From the cell containing the given text, extract its center point as (X, Y) coordinate. 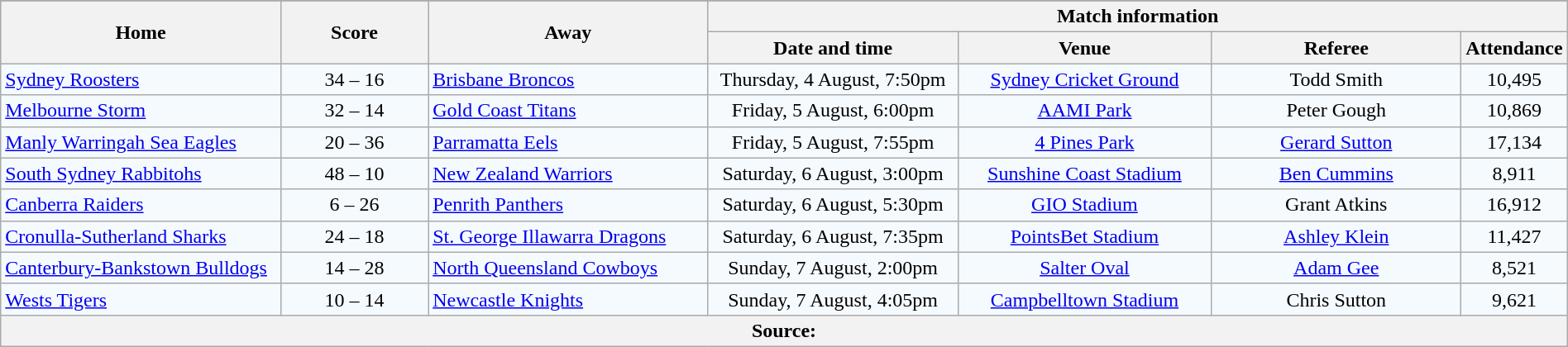
Saturday, 6 August, 3:00pm (833, 173)
8,911 (1514, 173)
PointsBet Stadium (1084, 236)
10 – 14 (354, 299)
Cronulla-Sutherland Sharks (141, 236)
Melbourne Storm (141, 111)
Referee (1336, 48)
Adam Gee (1336, 268)
Newcastle Knights (568, 299)
Score (354, 32)
32 – 14 (354, 111)
Canberra Raiders (141, 205)
Venue (1084, 48)
Sunday, 7 August, 2:00pm (833, 268)
Saturday, 6 August, 5:30pm (833, 205)
24 – 18 (354, 236)
Gold Coast Titans (568, 111)
48 – 10 (354, 173)
16,912 (1514, 205)
20 – 36 (354, 142)
South Sydney Rabbitohs (141, 173)
St. George Illawarra Dragons (568, 236)
New Zealand Warriors (568, 173)
North Queensland Cowboys (568, 268)
Canterbury-Bankstown Bulldogs (141, 268)
10,869 (1514, 111)
Wests Tigers (141, 299)
Source: (784, 330)
17,134 (1514, 142)
11,427 (1514, 236)
Date and time (833, 48)
Match information (1138, 17)
Attendance (1514, 48)
Peter Gough (1336, 111)
6 – 26 (354, 205)
8,521 (1514, 268)
Saturday, 6 August, 7:35pm (833, 236)
Penrith Panthers (568, 205)
Sydney Roosters (141, 79)
9,621 (1514, 299)
Friday, 5 August, 7:55pm (833, 142)
10,495 (1514, 79)
AAMI Park (1084, 111)
Ashley Klein (1336, 236)
Sunday, 7 August, 4:05pm (833, 299)
Ben Cummins (1336, 173)
Sydney Cricket Ground (1084, 79)
Brisbane Broncos (568, 79)
Chris Sutton (1336, 299)
Campbelltown Stadium (1084, 299)
Grant Atkins (1336, 205)
Manly Warringah Sea Eagles (141, 142)
34 – 16 (354, 79)
Home (141, 32)
Gerard Sutton (1336, 142)
Thursday, 4 August, 7:50pm (833, 79)
Sunshine Coast Stadium (1084, 173)
Todd Smith (1336, 79)
Away (568, 32)
GIO Stadium (1084, 205)
Salter Oval (1084, 268)
Parramatta Eels (568, 142)
4 Pines Park (1084, 142)
Friday, 5 August, 6:00pm (833, 111)
14 – 28 (354, 268)
